Return the [X, Y] coordinate for the center point of the cell that contains the specified text.  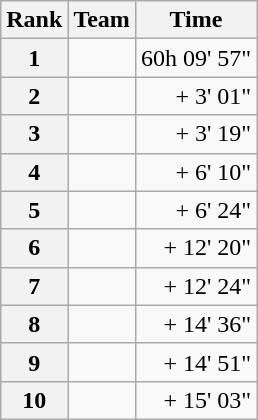
Rank [34, 20]
+ 15' 03" [196, 400]
Time [196, 20]
6 [34, 248]
+ 6' 10" [196, 172]
10 [34, 400]
7 [34, 286]
Team [102, 20]
2 [34, 96]
9 [34, 362]
+ 14' 51" [196, 362]
3 [34, 134]
1 [34, 58]
+ 12' 20" [196, 248]
+ 12' 24" [196, 286]
+ 6' 24" [196, 210]
60h 09' 57" [196, 58]
4 [34, 172]
+ 3' 19" [196, 134]
5 [34, 210]
8 [34, 324]
+ 3' 01" [196, 96]
+ 14' 36" [196, 324]
